Scan for the cell matching the given text and deliver its [X, Y] coordinate at center. 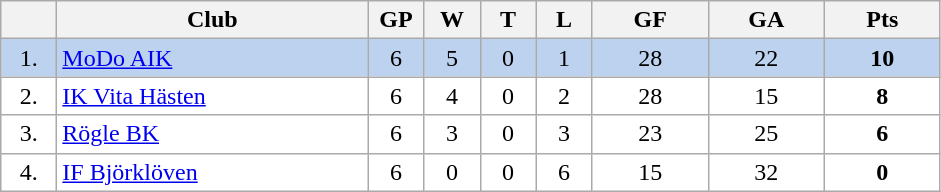
IF Björklöven [212, 172]
4 [452, 96]
2. [29, 96]
23 [650, 134]
GA [766, 20]
2 [564, 96]
10 [882, 58]
IK Vita Hästen [212, 96]
Pts [882, 20]
GF [650, 20]
Club [212, 20]
MoDo AIK [212, 58]
32 [766, 172]
22 [766, 58]
GP [396, 20]
Rögle BK [212, 134]
W [452, 20]
25 [766, 134]
4. [29, 172]
5 [452, 58]
L [564, 20]
3. [29, 134]
1 [564, 58]
T [508, 20]
1. [29, 58]
8 [882, 96]
